Find where the given text appears and provide that cell's center as [x, y] coordinate. 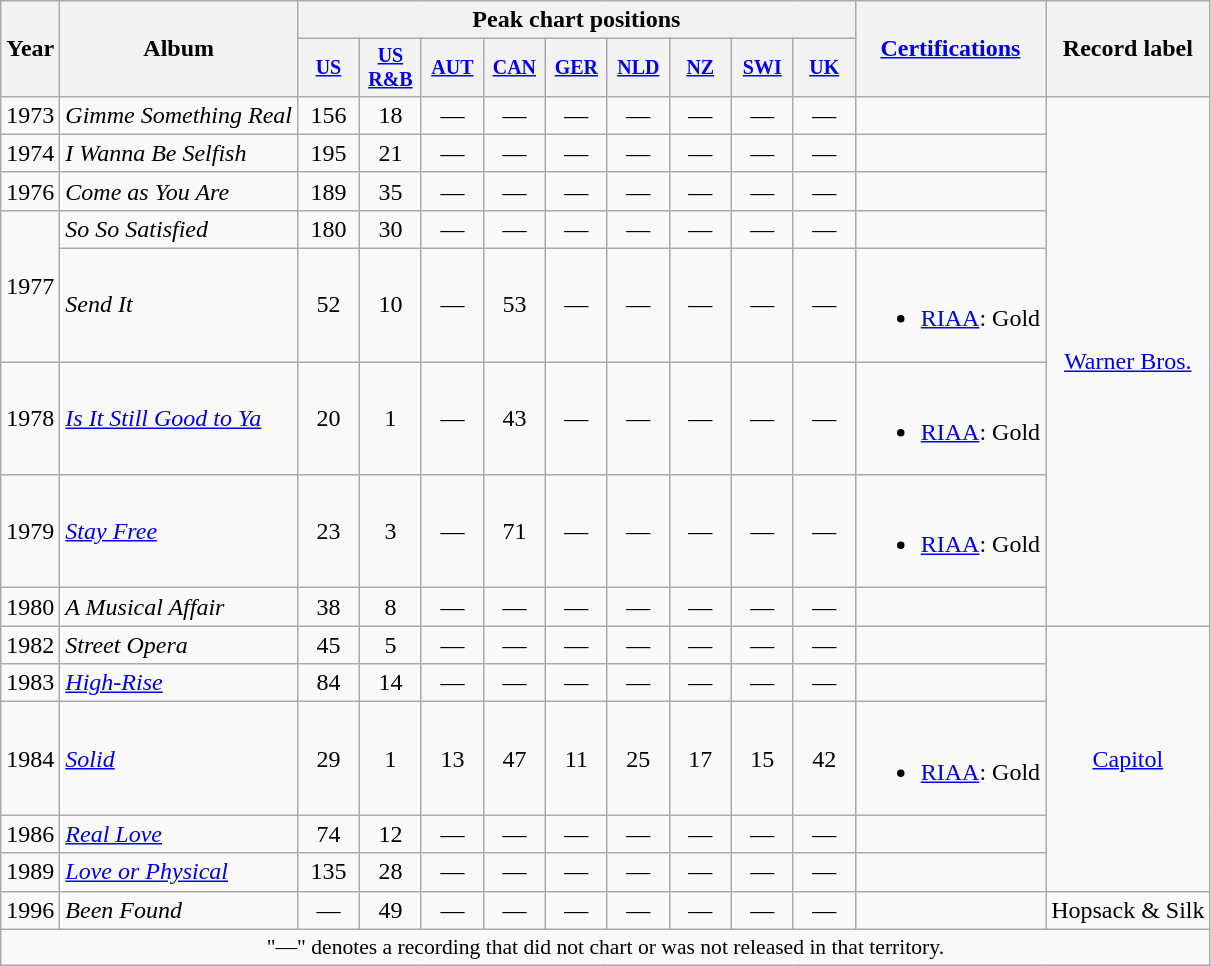
USR&B [390, 68]
1982 [30, 645]
Real Love [179, 834]
10 [390, 306]
1983 [30, 683]
49 [390, 910]
Peak chart positions [576, 20]
13 [452, 758]
28 [390, 872]
25 [638, 758]
AUT [452, 68]
1977 [30, 286]
156 [328, 115]
Been Found [179, 910]
195 [328, 153]
47 [514, 758]
UK [824, 68]
Hopsack & Silk [1128, 910]
43 [514, 418]
42 [824, 758]
NLD [638, 68]
Gimme Something Real [179, 115]
180 [328, 229]
A Musical Affair [179, 607]
84 [328, 683]
11 [576, 758]
Year [30, 49]
38 [328, 607]
74 [328, 834]
8 [390, 607]
Album [179, 49]
1978 [30, 418]
Send It [179, 306]
21 [390, 153]
So So Satisfied [179, 229]
12 [390, 834]
Stay Free [179, 532]
1984 [30, 758]
1980 [30, 607]
SWI [762, 68]
135 [328, 872]
30 [390, 229]
35 [390, 191]
1996 [30, 910]
Come as You Are [179, 191]
1976 [30, 191]
52 [328, 306]
189 [328, 191]
GER [576, 68]
5 [390, 645]
NZ [700, 68]
Warner Bros. [1128, 361]
I Wanna Be Selfish [179, 153]
Street Opera [179, 645]
17 [700, 758]
71 [514, 532]
18 [390, 115]
1989 [30, 872]
29 [328, 758]
Solid [179, 758]
Record label [1128, 49]
1974 [30, 153]
20 [328, 418]
1986 [30, 834]
Certifications [950, 49]
Is It Still Good to Ya [179, 418]
"—" denotes a recording that did not chart or was not released in that territory. [606, 947]
High-Rise [179, 683]
1979 [30, 532]
1973 [30, 115]
CAN [514, 68]
23 [328, 532]
15 [762, 758]
45 [328, 645]
14 [390, 683]
3 [390, 532]
US [328, 68]
53 [514, 306]
Love or Physical [179, 872]
Capitol [1128, 758]
